Identify which cell holds the provided text, then report its [x, y] central coordinate. 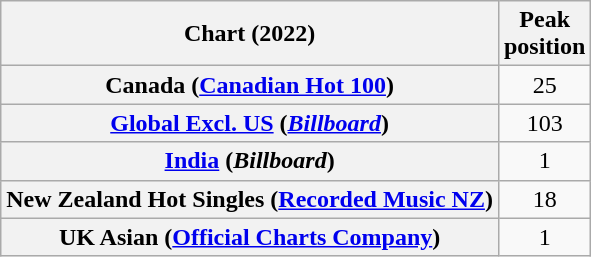
India (Billboard) [250, 161]
Global Excl. US (Billboard) [250, 123]
UK Asian (Official Charts Company) [250, 237]
Peakposition [544, 34]
103 [544, 123]
New Zealand Hot Singles (Recorded Music NZ) [250, 199]
Canada (Canadian Hot 100) [250, 85]
18 [544, 199]
Chart (2022) [250, 34]
25 [544, 85]
